Return the (x, y) coordinate for the center point of the cell that contains the specified text.  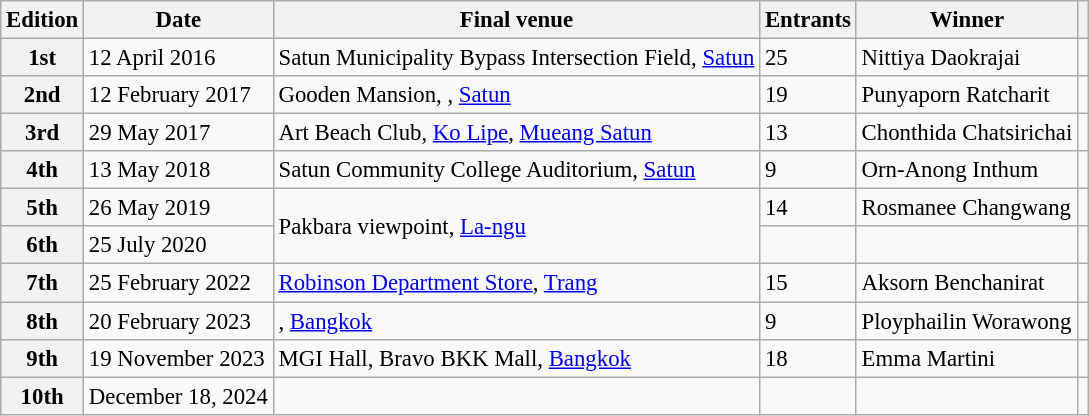
Pakbara viewpoint, La-ngu (516, 226)
9th (42, 358)
Date (179, 20)
Edition (42, 20)
19 (808, 95)
, Bangkok (516, 321)
15 (808, 283)
13 May 2018 (179, 170)
Robinson Department Store, Trang (516, 283)
Gooden Mansion, , Satun (516, 95)
25 February 2022 (179, 283)
3rd (42, 133)
Emma Martini (966, 358)
MGI Hall, Bravo BKK Mall, Bangkok (516, 358)
12 February 2017 (179, 95)
14 (808, 208)
8th (42, 321)
Rosmanee Changwang (966, 208)
Final venue (516, 20)
19 November 2023 (179, 358)
Orn-Anong Inthum (966, 170)
7th (42, 283)
29 May 2017 (179, 133)
Chonthida Chatsirichai (966, 133)
6th (42, 245)
10th (42, 396)
5th (42, 208)
20 February 2023 (179, 321)
26 May 2019 (179, 208)
18 (808, 358)
Ployphailin Worawong (966, 321)
25 July 2020 (179, 245)
Satun Municipality Bypass Intersection Field, Satun (516, 58)
25 (808, 58)
2nd (42, 95)
Entrants (808, 20)
12 April 2016 (179, 58)
Art Beach Club, Ko Lipe, Mueang Satun (516, 133)
Satun Community College Auditorium, Satun (516, 170)
1st (42, 58)
13 (808, 133)
4th (42, 170)
Winner (966, 20)
December 18, 2024 (179, 396)
Punyaporn Ratcharit (966, 95)
Nittiya Daokrajai (966, 58)
Aksorn Benchanirat (966, 283)
